Identify which cell holds the provided text, then report its [x, y] central coordinate. 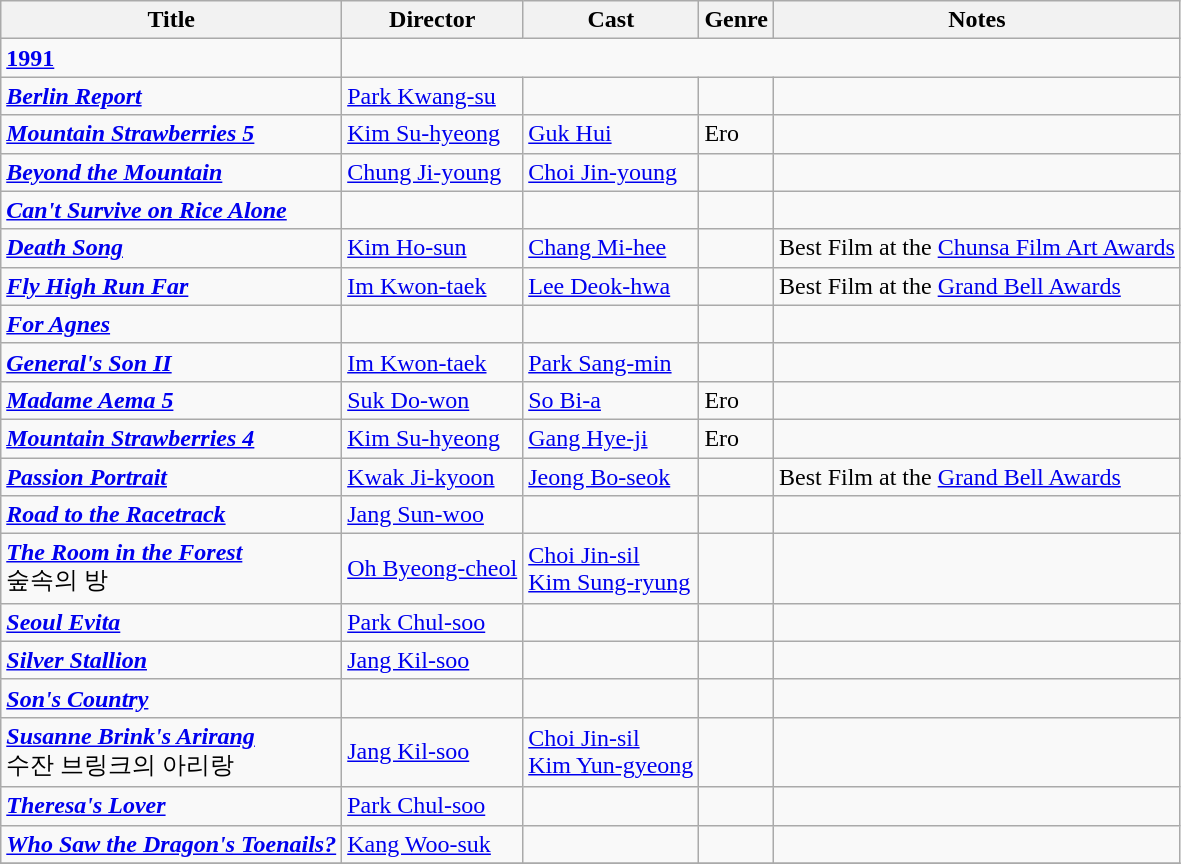
Suk Do-won [432, 400]
Theresa's Lover [172, 806]
Genre [736, 20]
Director [432, 20]
Kim Ho-sun [432, 248]
Mountain Strawberries 4 [172, 438]
The Room in the Forest숲속의 방 [172, 569]
Lee Deok-hwa [611, 286]
Kang Woo-suk [432, 844]
Susanne Brink's Arirang수잔 브링크의 아리랑 [172, 752]
Silver Stallion [172, 660]
Choi Jin-silKim Sung-ryung [611, 569]
Death Song [172, 248]
Son's Country [172, 698]
So Bi-a [611, 400]
Chang Mi-hee [611, 248]
General's Son II [172, 362]
Choi Jin-silKim Yun-gyeong [611, 752]
Who Saw the Dragon's Toenails? [172, 844]
Best Film at the Chunsa Film Art Awards [976, 248]
Beyond the Mountain [172, 172]
Madame Aema 5 [172, 400]
Cast [611, 20]
Kwak Ji-kyoon [432, 477]
Title [172, 20]
Jang Sun-woo [432, 515]
Guk Hui [611, 134]
Park Kwang-su [432, 96]
Mountain Strawberries 5 [172, 134]
Berlin Report [172, 96]
Oh Byeong-cheol [432, 569]
Can't Survive on Rice Alone [172, 210]
Jeong Bo-seok [611, 477]
Fly High Run Far [172, 286]
Notes [976, 20]
Passion Portrait [172, 477]
1991 [172, 58]
Park Sang-min [611, 362]
Road to the Racetrack [172, 515]
Choi Jin-young [611, 172]
Chung Ji-young [432, 172]
Seoul Evita [172, 622]
Gang Hye-ji [611, 438]
For Agnes [172, 324]
